Return the (x, y) coordinate for the center point of the cell that contains the specified text.  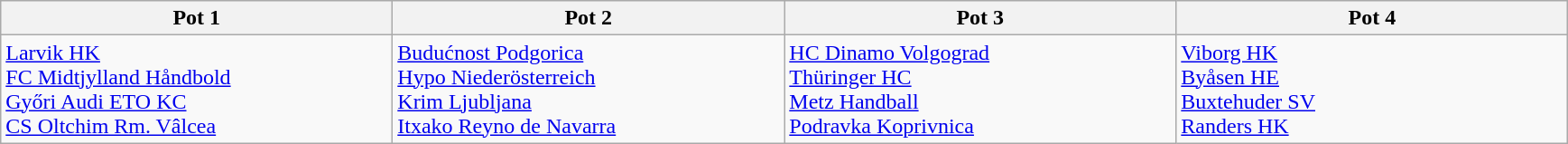
Viborg HK Byåsen HE Buxtehuder SV Randers HK (1372, 89)
Larvik HK FC Midtjylland Håndbold Győri Audi ETO KC CS Oltchim Rm. Vâlcea (197, 89)
Pot 4 (1372, 18)
Pot 2 (589, 18)
Budućnost Podgorica Hypo Niederösterreich Krim Ljubljana Itxako Reyno de Navarra (589, 89)
Pot 1 (197, 18)
HC Dinamo Volgograd Thüringer HC Metz Handball Podravka Koprivnica (980, 89)
Pot 3 (980, 18)
